Find where the given text appears and provide that cell's center as [X, Y] coordinate. 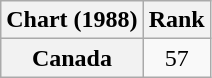
Canada [72, 58]
Chart (1988) [72, 20]
Rank [176, 20]
57 [176, 58]
